Capture the cell that displays the provided text and extract its [x, y] central coordinate. 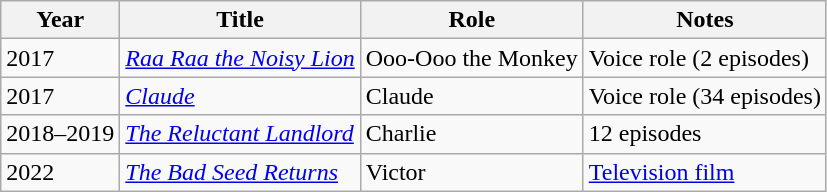
The Bad Seed Returns [240, 172]
Title [240, 20]
Charlie [472, 134]
2022 [60, 172]
Role [472, 20]
Victor [472, 172]
Television film [704, 172]
Year [60, 20]
Notes [704, 20]
Raa Raa the Noisy Lion [240, 58]
Voice role (2 episodes) [704, 58]
Ooo-Ooo the Monkey [472, 58]
Voice role (34 episodes) [704, 96]
2018–2019 [60, 134]
The Reluctant Landlord [240, 134]
12 episodes [704, 134]
